Identify which cell holds the provided text, then report its (X, Y) central coordinate. 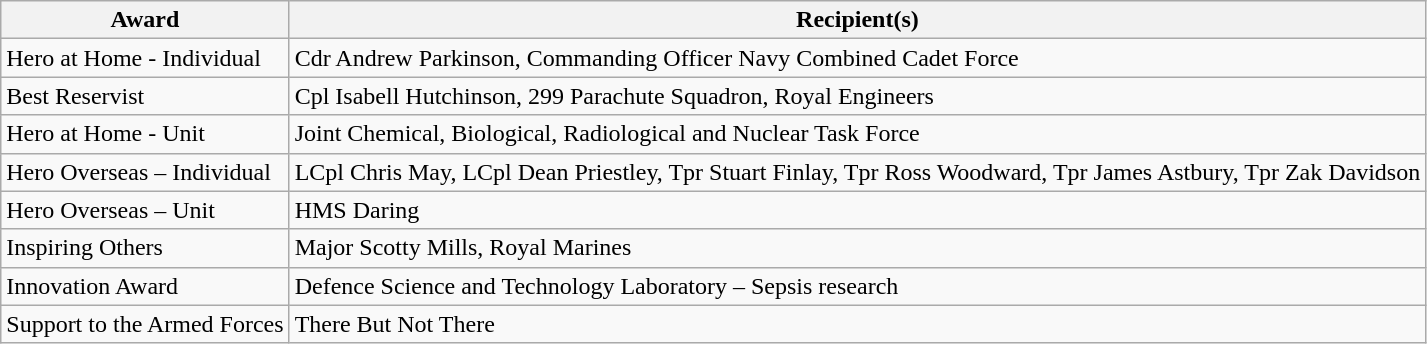
There But Not There (858, 324)
HMS Daring (858, 210)
Support to the Armed Forces (145, 324)
Hero Overseas – Individual (145, 172)
Defence Science and Technology Laboratory – Sepsis research (858, 286)
Award (145, 20)
Major Scotty Mills, Royal Marines (858, 248)
Cdr Andrew Parkinson, Commanding Officer Navy Combined Cadet Force (858, 58)
Best Reservist (145, 96)
Hero at Home - Unit (145, 134)
Hero Overseas – Unit (145, 210)
Recipient(s) (858, 20)
Innovation Award (145, 286)
Cpl Isabell Hutchinson, 299 Parachute Squadron, Royal Engineers (858, 96)
LCpl Chris May, LCpl Dean Priestley, Tpr Stuart Finlay, Tpr Ross Woodward, Tpr James Astbury, Tpr Zak Davidson (858, 172)
Hero at Home - Individual (145, 58)
Inspiring Others (145, 248)
Joint Chemical, Biological, Radiological and Nuclear Task Force (858, 134)
